Provide the [X, Y] coordinate of the cell's center where the given text is located.  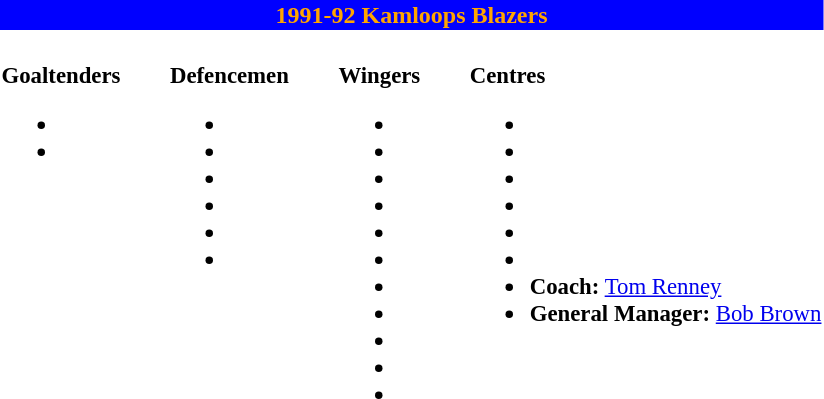
1991-92 Kamloops Blazers [412, 15]
